Find where the given text appears and provide that cell's center as [X, Y] coordinate. 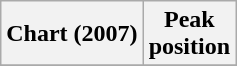
Chart (2007) [72, 34]
Peakposition [189, 34]
